Return the (x, y) coordinate for the center point of the cell that contains the specified text.  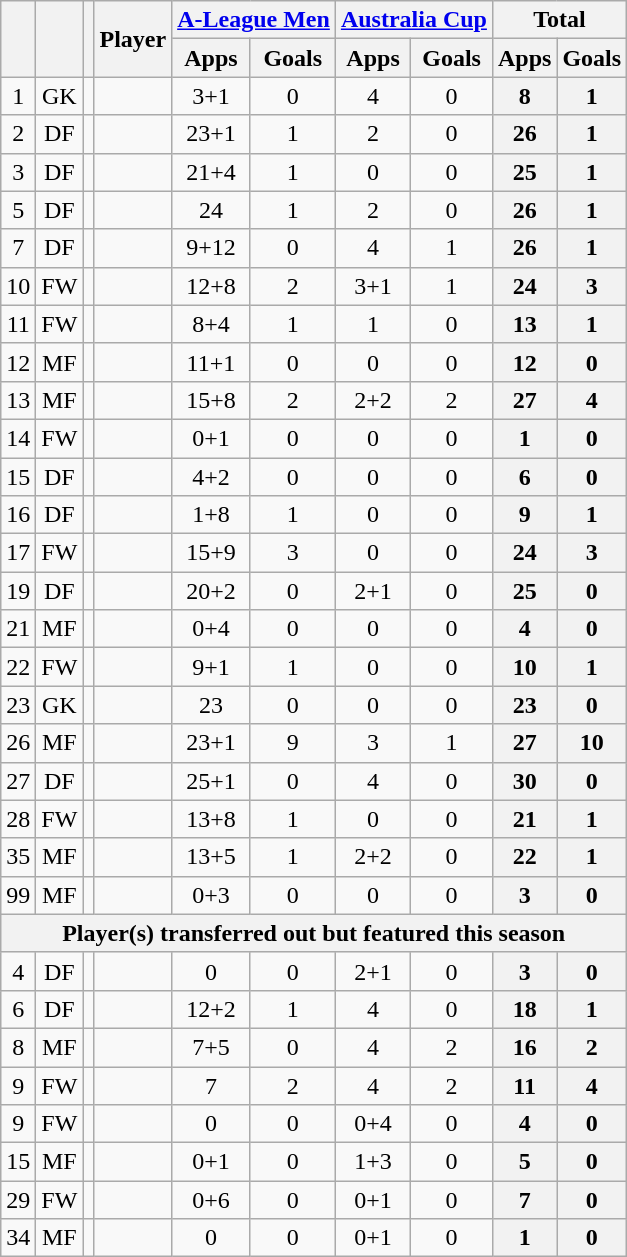
7+5 (212, 1047)
28 (18, 819)
17 (18, 553)
Australia Cup (414, 20)
9+1 (212, 667)
14 (18, 438)
9+12 (212, 248)
12+2 (212, 1009)
15+9 (212, 553)
Player (133, 39)
15+8 (212, 400)
0+3 (212, 895)
A-League Men (254, 20)
1+3 (372, 1162)
18 (524, 1009)
25+1 (212, 781)
99 (18, 895)
8+4 (212, 324)
4+2 (212, 477)
30 (524, 781)
13+5 (212, 857)
0+6 (212, 1200)
1+8 (212, 515)
13+8 (212, 819)
11+1 (212, 362)
Total (559, 20)
21+4 (212, 172)
12+8 (212, 286)
Player(s) transferred out but featured this season (314, 933)
29 (18, 1200)
19 (18, 591)
34 (18, 1238)
35 (18, 857)
20+2 (212, 591)
